Output the (X, Y) coordinate of the center of the cell containing the given text.  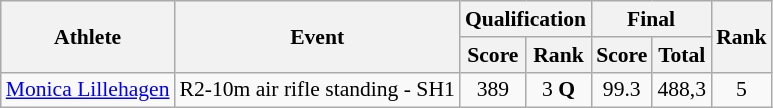
Final (651, 19)
389 (493, 90)
5 (742, 90)
Monica Lillehagen (88, 90)
R2-10m air rifle standing - SH1 (318, 90)
Athlete (88, 36)
Qualification (526, 19)
Total (682, 55)
Event (318, 36)
3 Q (558, 90)
488,3 (682, 90)
99.3 (622, 90)
